Locate the cell with the specified text and output its (x, y) center coordinate. 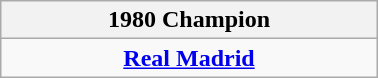
1980 Champion (189, 20)
Real Madrid (189, 58)
